Scan for the cell matching the given text and deliver its (X, Y) coordinate at center. 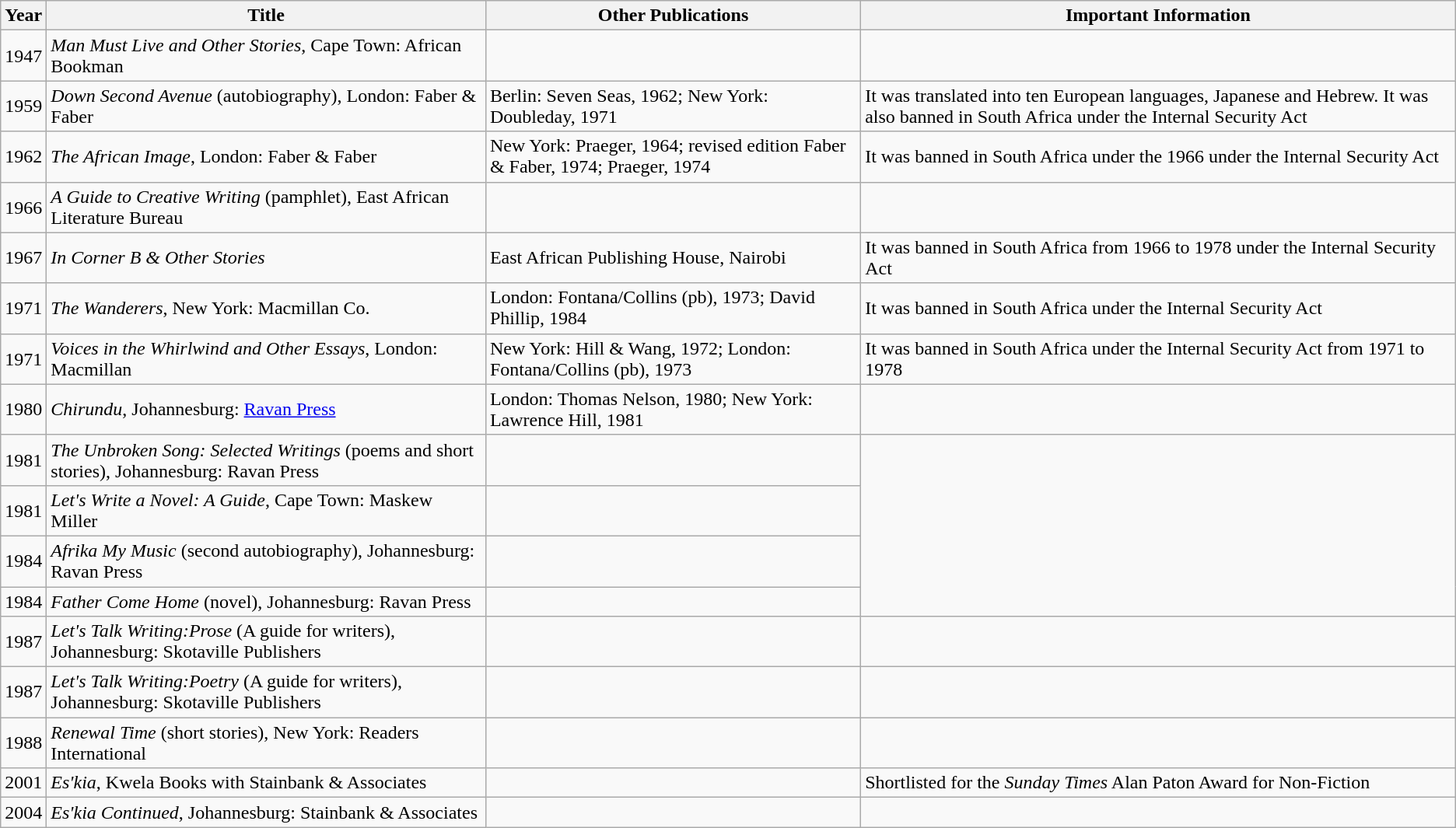
It was banned in South Africa under the Internal Security Act (1159, 308)
Es'kia Continued, Johannesburg: Stainbank & Associates (266, 812)
Let's Talk Writing:Prose (A guide for writers), Johannesburg: Skotaville Publishers (266, 642)
Shortlisted for the Sunday Times Alan Paton Award for Non-Fiction (1159, 783)
1947 (23, 56)
1988 (23, 743)
New York: Hill & Wang, 1972; London: Fontana/Collins (pb), 1973 (673, 359)
Year (23, 16)
London: Thomas Nelson, 1980; New York: Lawrence Hill, 1981 (673, 409)
New York: Praeger, 1964; revised edition Faber & Faber, 1974; Praeger, 1974 (673, 157)
Voices in the Whirlwind and Other Essays, London: Macmillan (266, 359)
The African Image, London: Faber & Faber (266, 157)
Man Must Live and Other Stories, Cape Town: African Bookman (266, 56)
It was banned in South Africa under the Internal Security Act from 1971 to 1978 (1159, 359)
Let's Write a Novel: A Guide, Cape Town: Maskew Miller (266, 510)
1959 (23, 106)
Berlin: Seven Seas, 1962; New York: Doubleday, 1971 (673, 106)
East African Publishing House, Nairobi (673, 258)
Renewal Time (short stories), New York: Readers International (266, 743)
Es'kia, Kwela Books with Stainbank & Associates (266, 783)
The Wanderers, New York: Macmillan Co. (266, 308)
It was translated into ten European languages, Japanese and Hebrew. It was also banned in South Africa under the Internal Security Act (1159, 106)
London: Fontana/Collins (pb), 1973; David Phillip, 1984 (673, 308)
A Guide to Creative Writing (pamphlet), East African Literature Bureau (266, 207)
Chirundu, Johannesburg: Ravan Press (266, 409)
Other Publications (673, 16)
1966 (23, 207)
1980 (23, 409)
Title (266, 16)
Important Information (1159, 16)
Let's Talk Writing:Poetry (A guide for writers), Johannesburg: Skotaville Publishers (266, 692)
In Corner B & Other Stories (266, 258)
1962 (23, 157)
Down Second Avenue (autobiography), London: Faber & Faber (266, 106)
It was banned in South Africa under the 1966 under the Internal Security Act (1159, 157)
2004 (23, 812)
1967 (23, 258)
Father Come Home (novel), Johannesburg: Ravan Press (266, 601)
2001 (23, 783)
Afrika My Music (second autobiography), Johannesburg: Ravan Press (266, 561)
The Unbroken Song: Selected Writings (poems and short stories), Johannesburg: Ravan Press (266, 460)
It was banned in South Africa from 1966 to 1978 under the Internal Security Act (1159, 258)
